From the cell containing the given text, extract its center point as [x, y] coordinate. 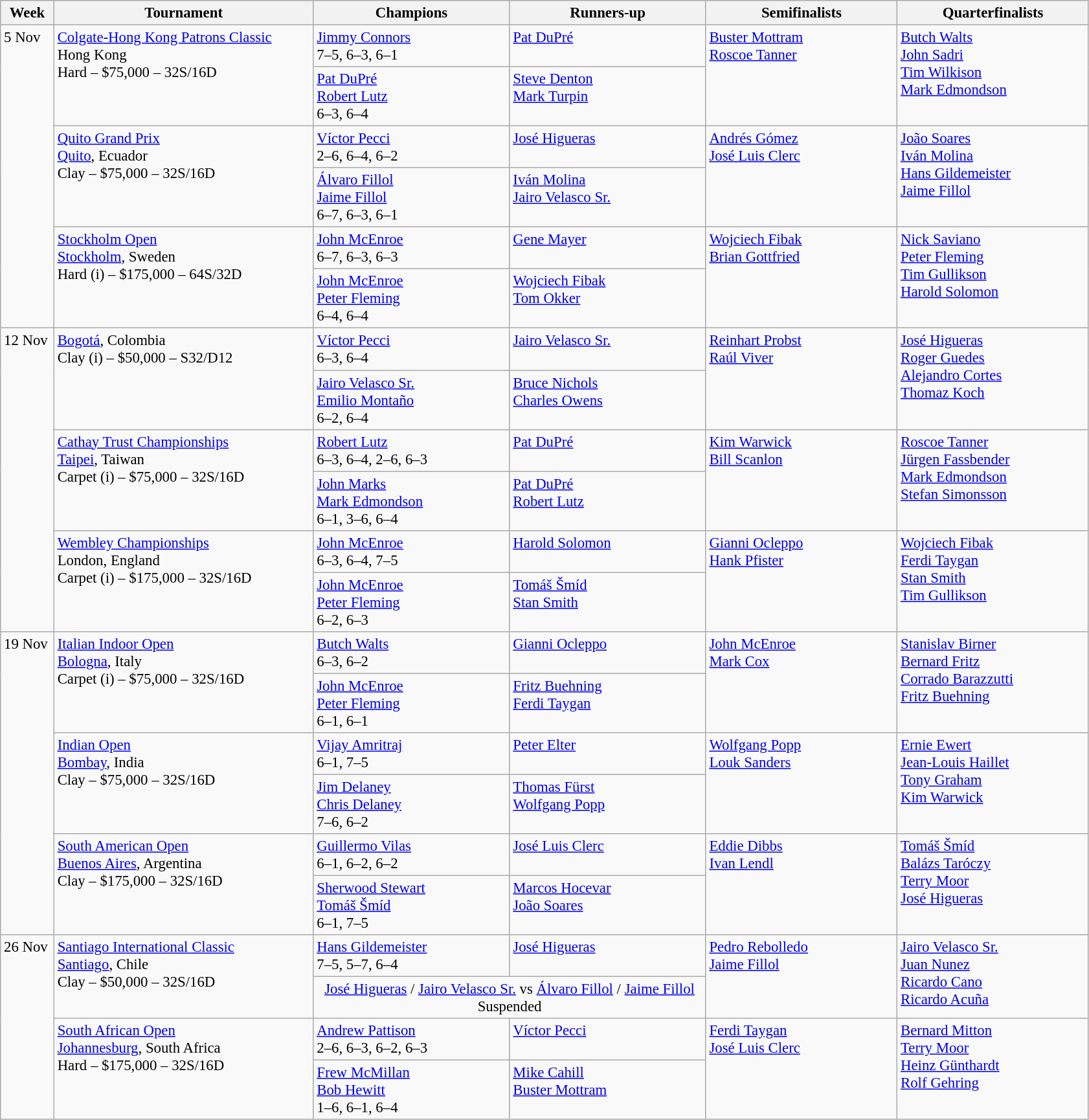
Buster Mottram Roscoe Tanner [802, 76]
Jairo Velasco Sr. [607, 350]
José Higueras Roger Guedes Alejandro Cortes Thomaz Koch [993, 379]
Bernard Mitton Terry Moor Heinz Günthardt Rolf Gehring [993, 1069]
John Marks Mark Edmondson 6–1, 3–6, 6–4 [412, 501]
Gianni Ocleppo Hank Pfister [802, 581]
Álvaro Fillol Jaime Fillol 6–7, 6–3, 6–1 [412, 197]
South American Open Buenos Aires, Argentina Clay – $175,000 – 32S/16D [184, 884]
Steve Denton Mark Turpin [607, 96]
Butch Walts 6–3, 6–2 [412, 653]
Wojciech Fibak Brian Gottfried [802, 278]
Wojciech Fibak Tom Okker [607, 299]
Thomas Fürst Wolfgang Popp [607, 804]
Ferdi Taygan José Luis Clerc [802, 1069]
Semifinalists [802, 13]
Fritz Buehning Ferdi Taygan [607, 703]
Peter Elter [607, 754]
Tournament [184, 13]
Runners-up [607, 13]
Gianni Ocleppo [607, 653]
Víctor Pecci [607, 1040]
John McEnroe Peter Fleming 6–1, 6–1 [412, 703]
26 Nov [27, 1027]
Tomáš Šmíd Balázs Taróczy Terry Moor José Higueras [993, 884]
19 Nov [27, 783]
Tomáš Šmíd Stan Smith [607, 602]
Marcos Hocevar João Soares [607, 906]
Mike Cahill Buster Mottram [607, 1090]
John McEnroe 6–7, 6–3, 6–3 [412, 249]
Italian Indoor Open Bologna, Italy Carpet (i) – $75,000 – 32S/16D [184, 682]
Jim Delaney Chris Delaney 7–6, 6–2 [412, 804]
José Luis Clerc [607, 855]
Jimmy Connors 7–5, 6–3, 6–1 [412, 47]
Vijay Amritraj 6–1, 7–5 [412, 754]
Bogotá, Colombia Clay (i) – $50,000 – S32/D12 [184, 379]
Frew McMillan Bob Hewitt 1–6, 6–1, 6–4 [412, 1090]
Ernie Ewert Jean-Louis Haillet Tony Graham Kim Warwick [993, 783]
Nick Saviano Peter Fleming Tim Gullikson Harold Solomon [993, 278]
Reinhart Probst Raúl Viver [802, 379]
Quarterfinalists [993, 13]
Indian Open Bombay, India Clay – $75,000 – 32S/16D [184, 783]
Hans Gildemeister 7–5, 5–7, 6–4 [412, 956]
Iván Molina Jairo Velasco Sr. [607, 197]
12 Nov [27, 480]
Stockholm Open Stockholm, Sweden Hard (i) – $175,000 – 64S/32D [184, 278]
Víctor Pecci 6–3, 6–4 [412, 350]
Colgate-Hong Kong Patrons Classic Hong Kong Hard – $75,000 – 32S/16D [184, 76]
Wolfgang Popp Louk Sanders [802, 783]
Quito Grand Prix Quito, Ecuador Clay – $75,000 – 32S/16D [184, 177]
Andrés Gómez José Luis Clerc [802, 177]
John McEnroe Peter Fleming 6–2, 6–3 [412, 602]
John McEnroe 6–3, 6–4, 7–5 [412, 552]
José Higueras / Jairo Velasco Sr. vs Álvaro Fillol / Jaime FillolSuspended [510, 998]
Santiago International Classic Santiago, Chile Clay – $50,000 – 32S/16D [184, 976]
Bruce Nichols Charles Owens [607, 400]
Week [27, 13]
John McEnroe Peter Fleming 6–4, 6–4 [412, 299]
Gene Mayer [607, 249]
João Soares Iván Molina Hans Gildemeister Jaime Fillol [993, 177]
Harold Solomon [607, 552]
Guillermo Vilas 6–1, 6–2, 6–2 [412, 855]
Robert Lutz 6–3, 6–4, 2–6, 6–3 [412, 451]
John McEnroe Mark Cox [802, 682]
Víctor Pecci 2–6, 6–4, 6–2 [412, 148]
Sherwood Stewart Tomáš Šmíd 6–1, 7–5 [412, 906]
Pedro Rebolledo Jaime Fillol [802, 976]
Butch Walts John Sadri Tim Wilkison Mark Edmondson [993, 76]
Wembley Championships London, England Carpet (i) – $175,000 – 32S/16D [184, 581]
Roscoe Tanner Jürgen Fassbender Mark Edmondson Stefan Simonsson [993, 480]
Jairo Velasco Sr. Emilio Montaño 6–2, 6–4 [412, 400]
5 Nov [27, 177]
Jairo Velasco Sr. Juan Nunez Ricardo Cano Ricardo Acuña [993, 976]
Wojciech Fibak Ferdi Taygan Stan Smith Tim Gullikson [993, 581]
Andrew Pattison 2–6, 6–3, 6–2, 6–3 [412, 1040]
Pat DuPré Robert Lutz [607, 501]
Eddie Dibbs Ivan Lendl [802, 884]
Stanislav Birner Bernard Fritz Corrado Barazzutti Fritz Buehning [993, 682]
Kim Warwick Bill Scanlon [802, 480]
Champions [412, 13]
Cathay Trust Championships Taipei, Taiwan Carpet (i) – $75,000 – 32S/16D [184, 480]
Pat DuPré Robert Lutz 6–3, 6–4 [412, 96]
South African Open Johannesburg, South Africa Hard – $175,000 – 32S/16D [184, 1069]
